Return the [x, y] coordinate for the center point of the cell that contains the specified text.  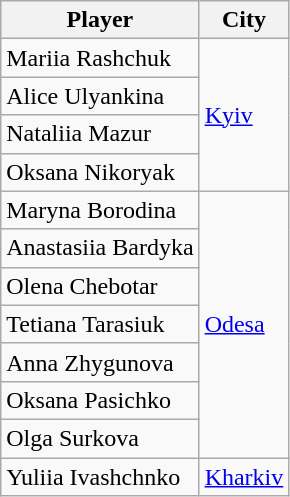
City [244, 20]
Nataliia Mazur [100, 134]
Oksana Nikoryak [100, 172]
Kharkiv [244, 477]
Olga Surkova [100, 438]
Oksana Pasichko [100, 400]
Olena Chebotar [100, 286]
Anna Zhygunova [100, 362]
Tetiana Tarasiuk [100, 324]
Alice Ulyankina [100, 96]
Maryna Borodina [100, 210]
Player [100, 20]
Mariia Rashchuk [100, 58]
Kyiv [244, 115]
Anastasiia Bardyka [100, 248]
Yuliia Ivashchnko [100, 477]
Odesa [244, 324]
